Pinpoint the cell where the given text exists, returning its (X, Y) midpoint coordinate. 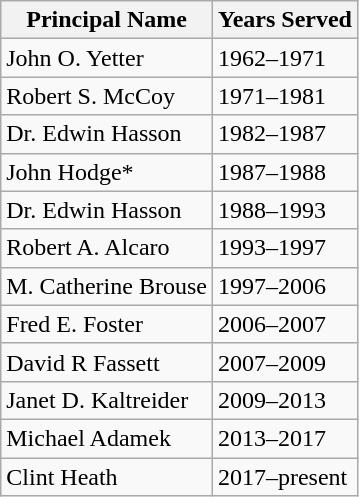
2009–2013 (284, 400)
1993–1997 (284, 248)
2006–2007 (284, 324)
David R Fassett (107, 362)
1982–1987 (284, 134)
M. Catherine Brouse (107, 286)
Michael Adamek (107, 438)
Robert S. McCoy (107, 96)
2013–2017 (284, 438)
1997–2006 (284, 286)
Clint Heath (107, 477)
Fred E. Foster (107, 324)
Janet D. Kaltreider (107, 400)
Robert A. Alcaro (107, 248)
John Hodge* (107, 172)
1971–1981 (284, 96)
1987–1988 (284, 172)
2007–2009 (284, 362)
Principal Name (107, 20)
Years Served (284, 20)
1988–1993 (284, 210)
2017–present (284, 477)
John O. Yetter (107, 58)
1962–1971 (284, 58)
